Search for the cell housing the specified text and yield its (x, y) center coordinate. 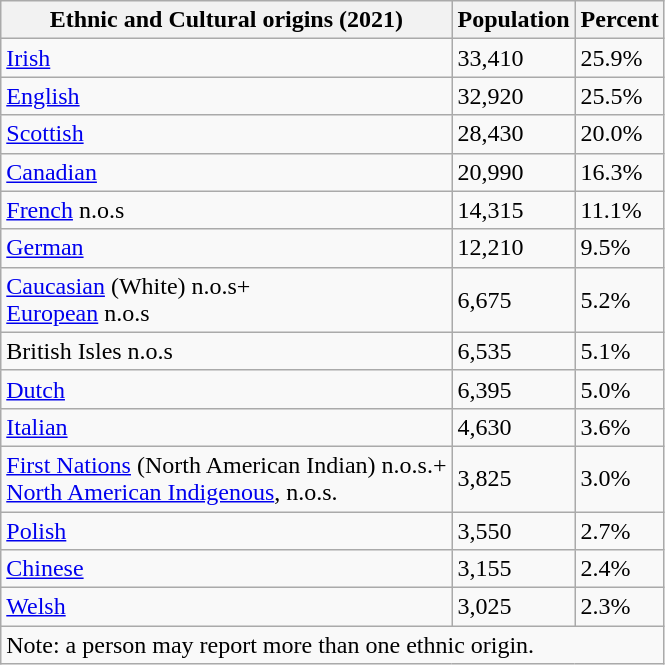
British Isles n.o.s (226, 351)
20.0% (620, 134)
Caucasian (White) n.o.s+European n.o.s (226, 300)
Dutch (226, 389)
2.7% (620, 531)
3.6% (620, 427)
3,155 (514, 569)
2.4% (620, 569)
Chinese (226, 569)
32,920 (514, 96)
French n.o.s (226, 210)
9.5% (620, 248)
Ethnic and Cultural origins (2021) (226, 20)
Irish (226, 58)
3,825 (514, 478)
33,410 (514, 58)
Italian (226, 427)
First Nations (North American Indian) n.o.s.+North American Indigenous, n.o.s. (226, 478)
5.2% (620, 300)
Population (514, 20)
6,395 (514, 389)
14,315 (514, 210)
Canadian (226, 172)
German (226, 248)
6,675 (514, 300)
3,025 (514, 607)
Percent (620, 20)
6,535 (514, 351)
5.1% (620, 351)
3,550 (514, 531)
12,210 (514, 248)
28,430 (514, 134)
English (226, 96)
5.0% (620, 389)
Welsh (226, 607)
20,990 (514, 172)
2.3% (620, 607)
25.5% (620, 96)
11.1% (620, 210)
3.0% (620, 478)
25.9% (620, 58)
Scottish (226, 134)
Note: a person may report more than one ethnic origin. (333, 645)
4,630 (514, 427)
16.3% (620, 172)
Polish (226, 531)
